Pinpoint the cell where the given text exists, returning its (x, y) midpoint coordinate. 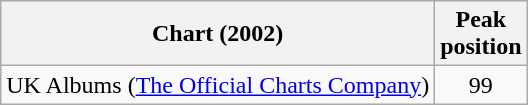
Chart (2002) (218, 34)
UK Albums (The Official Charts Company) (218, 85)
99 (481, 85)
Peakposition (481, 34)
